Pinpoint the cell where the given text exists, returning its (x, y) midpoint coordinate. 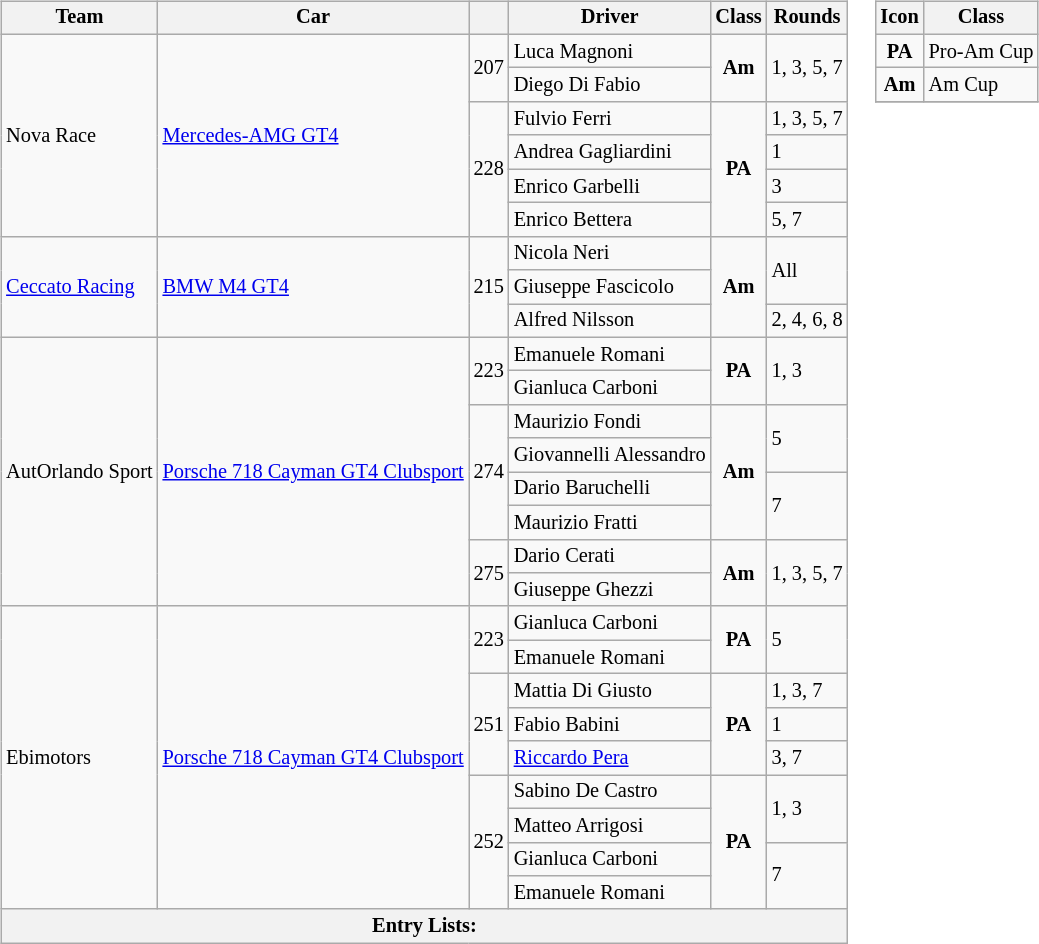
Fabio Babini (610, 724)
Giovannelli Alessandro (610, 455)
215 (489, 286)
Ebimotors (79, 758)
228 (489, 170)
3 (808, 186)
Fulvio Ferri (610, 119)
2, 4, 6, 8 (808, 321)
252 (489, 842)
5, 7 (808, 220)
207 (489, 68)
Dario Baruchelli (610, 489)
Andrea Gagliardini (610, 152)
Enrico Bettera (610, 220)
275 (489, 572)
Luca Magnoni (610, 51)
Enrico Garbelli (610, 186)
Ceccato Racing (79, 286)
Icon (900, 18)
Driver (610, 18)
251 (489, 724)
Mattia Di Giusto (610, 691)
Maurizio Fratti (610, 522)
Car (314, 18)
Mercedes-AMG GT4 (314, 135)
Giuseppe Fascicolo (610, 287)
Rounds (808, 18)
Nova Race (79, 135)
Team (79, 18)
Entry Lists: (424, 926)
Pro-Am Cup (981, 51)
Sabino De Castro (610, 792)
Maurizio Fondi (610, 422)
1, 3, 7 (808, 691)
Diego Di Fabio (610, 85)
Matteo Arrigosi (610, 825)
All (808, 270)
Riccardo Pera (610, 758)
AutOrlando Sport (79, 472)
Nicola Neri (610, 253)
Giuseppe Ghezzi (610, 590)
Dario Cerati (610, 556)
274 (489, 472)
3, 7 (808, 758)
Alfred Nilsson (610, 321)
BMW M4 GT4 (314, 286)
Am Cup (981, 85)
